Pinpoint the cell where the given text exists, returning its (X, Y) midpoint coordinate. 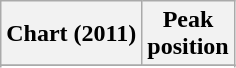
Chart (2011) (72, 34)
Peakposition (188, 34)
